Search for the cell housing the specified text and yield its [X, Y] center coordinate. 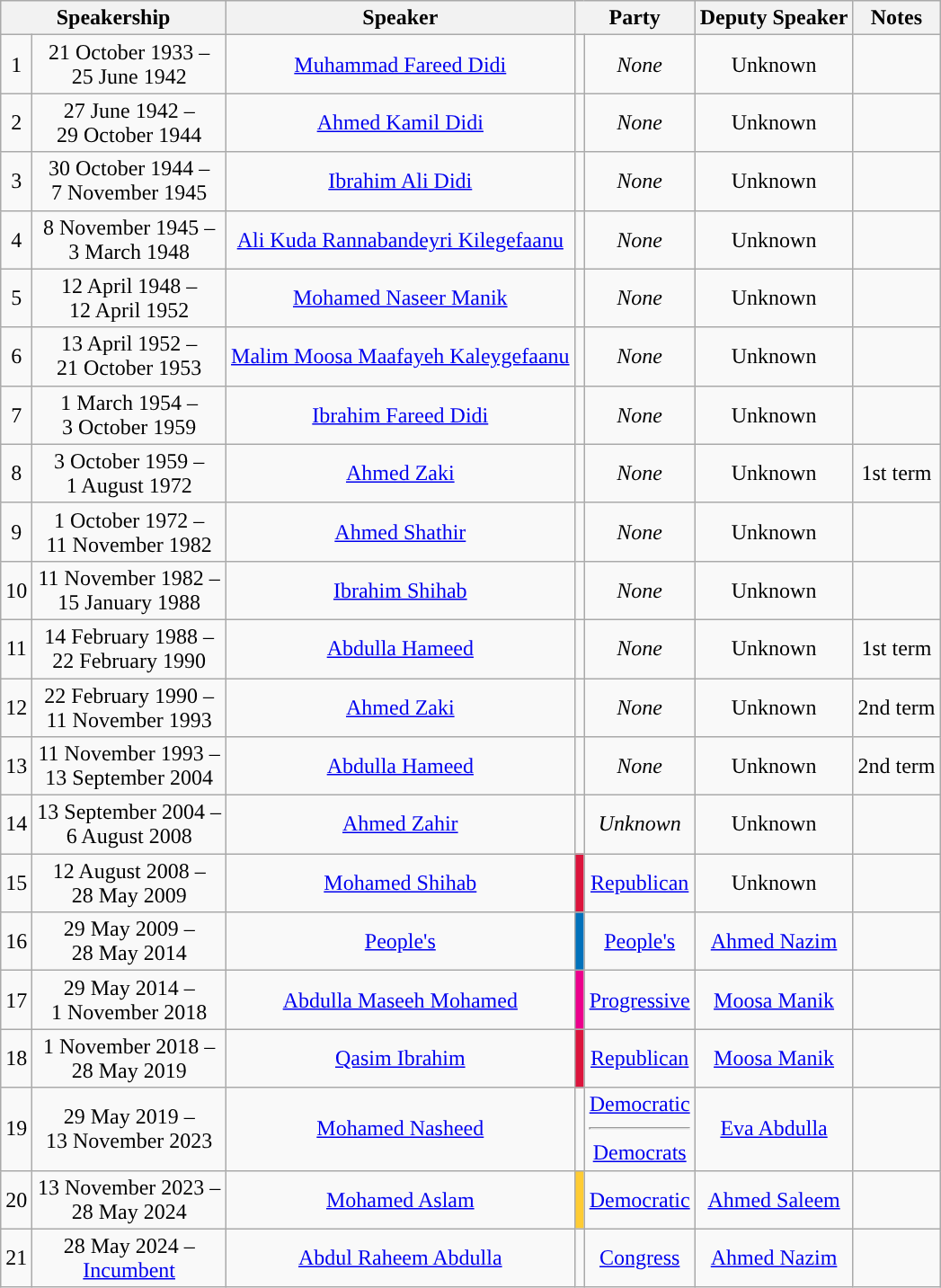
27 June 1942 –29 October 1944 [129, 122]
1 [16, 65]
21 [16, 1258]
Mohamed Nasheed [401, 1129]
30 October 1944 –7 November 1945 [129, 182]
9 [16, 532]
20 [16, 1199]
Democratic [640, 1199]
Progressive [640, 999]
12 [16, 706]
Congress [640, 1258]
4 [16, 239]
1 March 1954 –3 October 1959 [129, 415]
Speakership [113, 18]
29 May 2014 –1 November 2018 [129, 999]
Mohamed Shihab [401, 883]
11 November 1982 –15 January 1988 [129, 590]
Ahmed Shathir [401, 532]
Malim Moosa Maafayeh Kaleygefaanu [401, 356]
Abdul Raheem Abdulla [401, 1258]
15 [16, 883]
18 [16, 1059]
Party [635, 18]
28 May 2024 –Incumbent [129, 1258]
3 [16, 182]
Speaker [401, 18]
14 February 1988 –22 February 1990 [129, 649]
17 [16, 999]
22 February 1990 –11 November 1993 [129, 706]
10 [16, 590]
Ibrahim Ali Didi [401, 182]
13 April 1952 –21 October 1953 [129, 356]
Abdulla Maseeh Mohamed [401, 999]
19 [16, 1129]
13 September 2004 –6 August 2008 [129, 825]
1 October 1972 –11 November 1982 [129, 532]
Qasim Ibrahim [401, 1059]
12 April 1948 –12 April 1952 [129, 298]
2 [16, 122]
7 [16, 415]
13 November 2023 –28 May 2024 [129, 1199]
14 [16, 825]
11 November 1993 –13 September 2004 [129, 766]
Ahmed Saleem [774, 1199]
8 November 1945 –3 March 1948 [129, 239]
6 [16, 356]
3 October 1959 –1 August 1972 [129, 473]
Notes [897, 18]
13 [16, 766]
Ibrahim Shihab [401, 590]
Ibrahim Fareed Didi [401, 415]
Deputy Speaker [774, 18]
8 [16, 473]
DemocraticDemocrats [640, 1129]
Ahmed Kamil Didi [401, 122]
16 [16, 942]
5 [16, 298]
Mohamed Naseer Manik [401, 298]
Ali Kuda Rannabandeyri Kilegefaanu [401, 239]
Eva Abdulla [774, 1129]
Mohamed Aslam [401, 1199]
29 May 2009 –28 May 2014 [129, 942]
1 November 2018 –28 May 2019 [129, 1059]
11 [16, 649]
Ahmed Zahir [401, 825]
29 May 2019 –13 November 2023 [129, 1129]
12 August 2008 –28 May 2009 [129, 883]
21 October 1933 –25 June 1942 [129, 65]
Muhammad Fareed Didi [401, 65]
